Locate the cell with the specified text and output its [x, y] center coordinate. 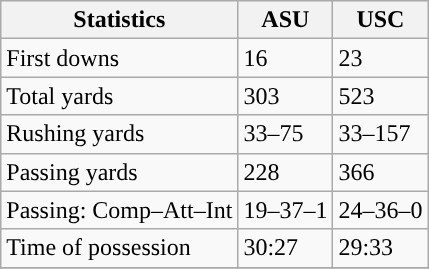
228 [286, 172]
USC [380, 20]
23 [380, 58]
Statistics [120, 20]
19–37–1 [286, 210]
303 [286, 96]
29:33 [380, 248]
33–157 [380, 134]
366 [380, 172]
30:27 [286, 248]
Total yards [120, 96]
24–36–0 [380, 210]
16 [286, 58]
Time of possession [120, 248]
ASU [286, 20]
Passing yards [120, 172]
33–75 [286, 134]
Rushing yards [120, 134]
First downs [120, 58]
Passing: Comp–Att–Int [120, 210]
523 [380, 96]
